Identify which cell holds the provided text, then report its (X, Y) central coordinate. 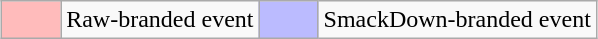
Raw-branded event (160, 20)
SmackDown-branded event (457, 20)
